Detect which cell encompasses the target text, then output its (x, y) center coordinate. 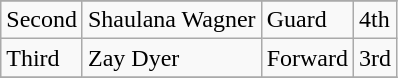
Third (42, 58)
Second (42, 20)
3rd (376, 58)
Shaulana Wagner (172, 20)
Forward (307, 58)
Zay Dyer (172, 58)
4th (376, 20)
Guard (307, 20)
